Extract the (x, y) coordinate from the center of the cell holding the provided text.  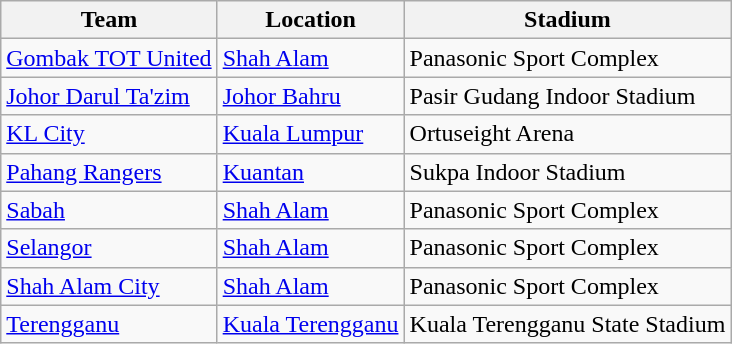
Johor Bahru (310, 96)
Team (109, 20)
Gombak TOT United (109, 58)
Pasir Gudang Indoor Stadium (568, 96)
Sukpa Indoor Stadium (568, 172)
Shah Alam City (109, 286)
Selangor (109, 248)
Kuala Terengganu State Stadium (568, 324)
Ortuseight Arena (568, 134)
Sabah (109, 210)
Kuala Lumpur (310, 134)
Pahang Rangers (109, 172)
Location (310, 20)
Stadium (568, 20)
Kuantan (310, 172)
Kuala Terengganu (310, 324)
Terengganu (109, 324)
KL City (109, 134)
Johor Darul Ta'zim (109, 96)
